Locate the cell with the specified text and output its [X, Y] center coordinate. 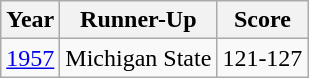
Runner-Up [138, 20]
1957 [30, 58]
Michigan State [138, 58]
121-127 [262, 58]
Year [30, 20]
Score [262, 20]
